From the cell containing the given text, extract its center point as (X, Y) coordinate. 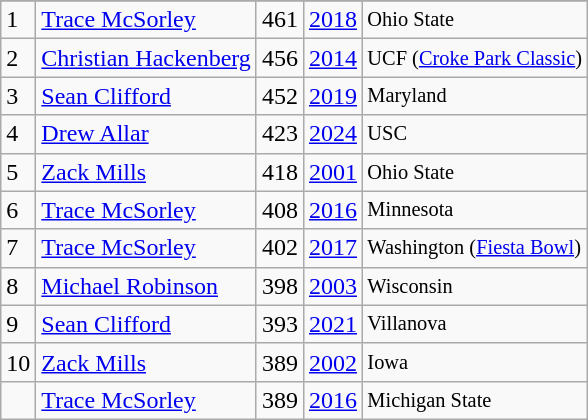
408 (280, 210)
3 (18, 96)
2014 (332, 58)
10 (18, 362)
Drew Allar (146, 134)
461 (280, 20)
2001 (332, 172)
9 (18, 324)
Washington (Fiesta Bowl) (475, 248)
2024 (332, 134)
423 (280, 134)
398 (280, 286)
6 (18, 210)
2019 (332, 96)
Maryland (475, 96)
8 (18, 286)
4 (18, 134)
Michael Robinson (146, 286)
452 (280, 96)
UCF (Croke Park Classic) (475, 58)
Christian Hackenberg (146, 58)
393 (280, 324)
Iowa (475, 362)
402 (280, 248)
2018 (332, 20)
2003 (332, 286)
USC (475, 134)
2002 (332, 362)
2017 (332, 248)
Michigan State (475, 400)
1 (18, 20)
5 (18, 172)
2021 (332, 324)
7 (18, 248)
Minnesota (475, 210)
2 (18, 58)
Wisconsin (475, 286)
456 (280, 58)
418 (280, 172)
Villanova (475, 324)
